Detect which cell encompasses the target text, then output its [x, y] center coordinate. 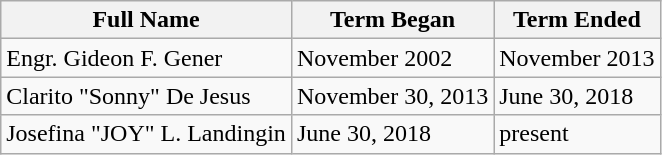
Josefina "JOY" L. Landingin [146, 134]
Term Ended [577, 20]
Term Began [392, 20]
Full Name [146, 20]
November 30, 2013 [392, 96]
November 2013 [577, 58]
present [577, 134]
November 2002 [392, 58]
Engr. Gideon F. Gener [146, 58]
Clarito "Sonny" De Jesus [146, 96]
